Scan for the cell matching the given text and deliver its [x, y] coordinate at center. 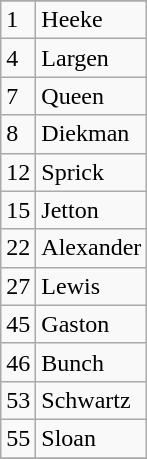
12 [18, 172]
46 [18, 362]
8 [18, 134]
1 [18, 20]
7 [18, 96]
4 [18, 58]
Sloan [92, 438]
55 [18, 438]
Bunch [92, 362]
Largen [92, 58]
Alexander [92, 248]
Gaston [92, 324]
Queen [92, 96]
27 [18, 286]
Schwartz [92, 400]
Jetton [92, 210]
45 [18, 324]
Lewis [92, 286]
15 [18, 210]
Heeke [92, 20]
Diekman [92, 134]
22 [18, 248]
53 [18, 400]
Sprick [92, 172]
